Identify which cell holds the provided text, then report its (x, y) central coordinate. 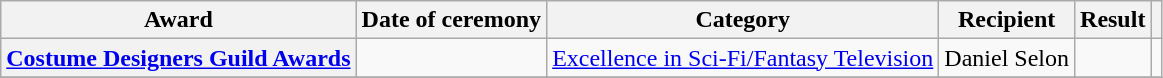
Award (178, 20)
Date of ceremony (452, 20)
Result (1113, 20)
Costume Designers Guild Awards (178, 58)
Category (743, 20)
Daniel Selon (1007, 58)
Recipient (1007, 20)
Excellence in Sci-Fi/Fantasy Television (743, 58)
